Return (x, y) of the center of cell containing provided text 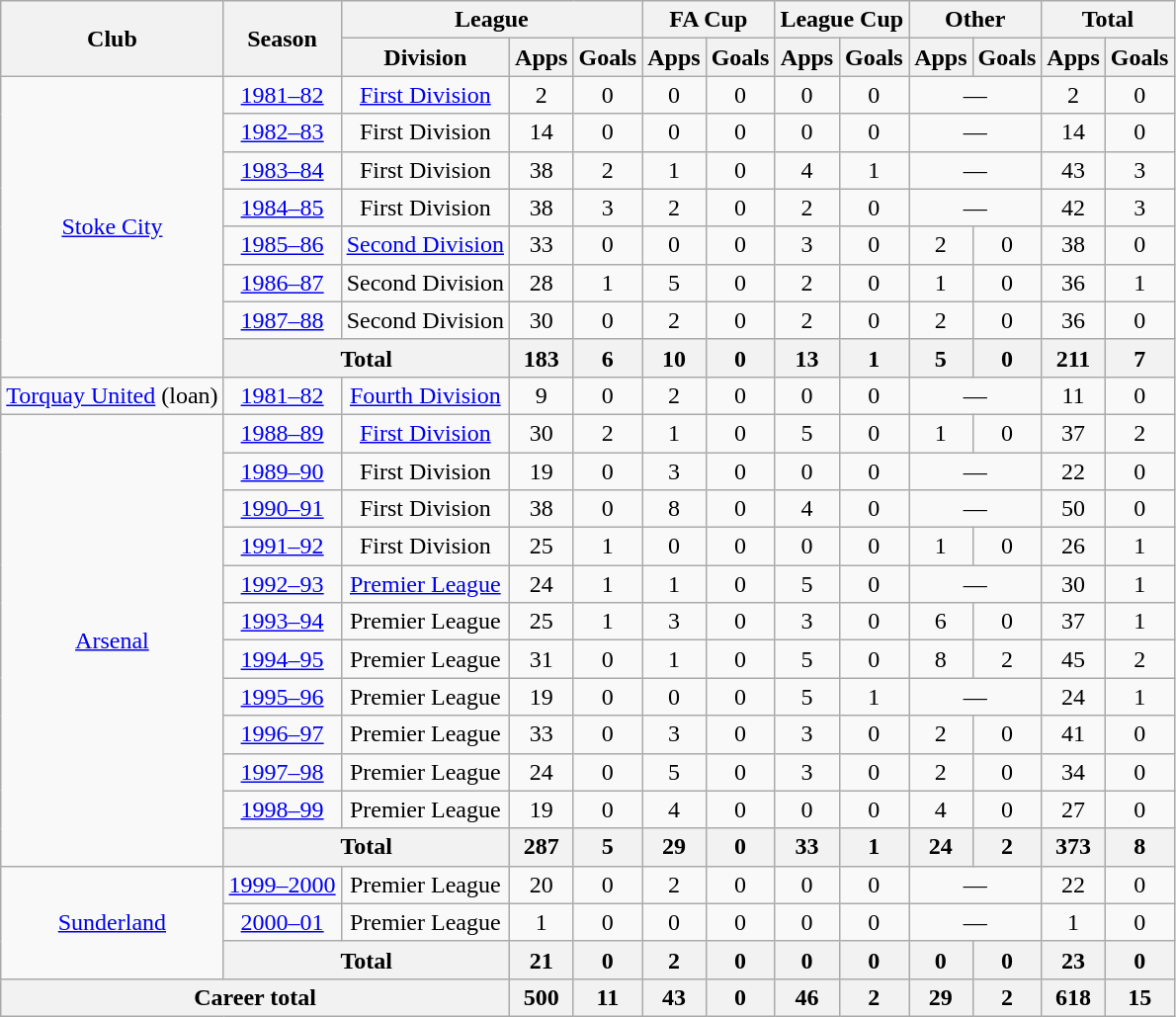
211 (1073, 358)
373 (1073, 847)
28 (542, 283)
15 (1139, 997)
1990–91 (283, 509)
9 (542, 395)
287 (542, 847)
34 (1073, 772)
1993–94 (283, 622)
1983–84 (283, 170)
41 (1073, 734)
League Cup (842, 20)
1988–89 (283, 433)
45 (1073, 659)
Season (283, 39)
42 (1073, 208)
Division (425, 57)
1986–87 (283, 283)
1982–83 (283, 132)
League (492, 20)
1989–90 (283, 471)
Fourth Division (425, 395)
13 (806, 358)
Stoke City (113, 226)
50 (1073, 509)
618 (1073, 997)
1994–95 (283, 659)
23 (1073, 960)
7 (1139, 358)
1984–85 (283, 208)
1998–99 (283, 809)
1992–93 (283, 584)
1987–88 (283, 320)
10 (674, 358)
21 (542, 960)
31 (542, 659)
Club (113, 39)
183 (542, 358)
Career total (255, 997)
Other (975, 20)
Torquay United (loan) (113, 395)
20 (542, 885)
1985–86 (283, 245)
Sunderland (113, 922)
1995–96 (283, 697)
46 (806, 997)
27 (1073, 809)
1991–92 (283, 547)
Arsenal (113, 640)
1996–97 (283, 734)
1997–98 (283, 772)
500 (542, 997)
FA Cup (709, 20)
1999–2000 (283, 885)
26 (1073, 547)
2000–01 (283, 922)
